Output the (x, y) coordinate of the center of the cell containing the given text.  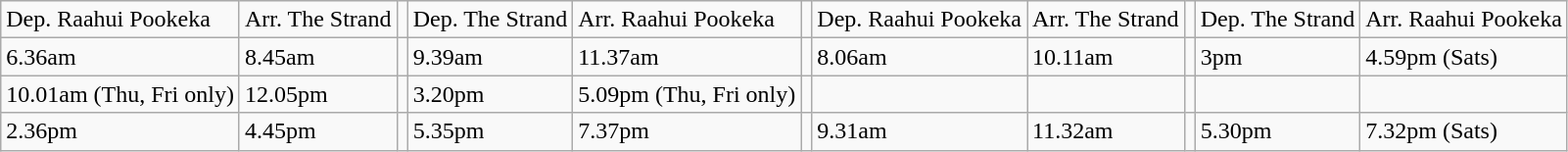
10.01am (Thu, Fri only) (120, 94)
7.37pm (688, 131)
5.30pm (1277, 131)
6.36am (120, 57)
4.59pm (Sats) (1464, 57)
2.36pm (120, 131)
12.05pm (317, 94)
11.32am (1105, 131)
5.35pm (490, 131)
3pm (1277, 57)
9.39am (490, 57)
11.37am (688, 57)
9.31am (920, 131)
7.32pm (Sats) (1464, 131)
4.45pm (317, 131)
5.09pm (Thu, Fri only) (688, 94)
8.45am (317, 57)
3.20pm (490, 94)
10.11am (1105, 57)
8.06am (920, 57)
